Scan for the cell matching the given text and deliver its [x, y] coordinate at center. 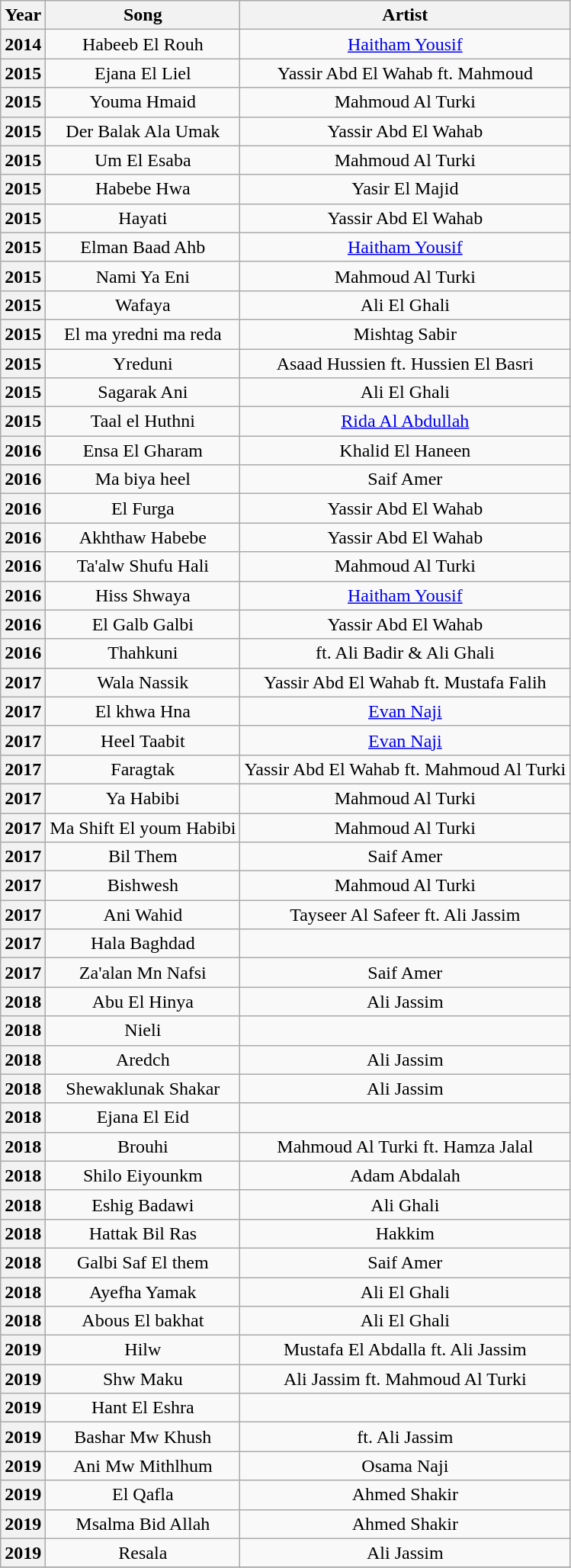
Bil Them [143, 857]
Ani Mw Mithlhum [143, 1466]
ft. Ali Badir & Ali Ghali [406, 653]
Hant El Eshra [143, 1408]
Hakkim [406, 1233]
Galbi Saf El them [143, 1262]
Habebe Hwa [143, 189]
El khwa Hna [143, 711]
Der Balak Ala Umak [143, 131]
Hayati [143, 218]
Mustafa El Abdalla ft. Ali Jassim [406, 1350]
Artist [406, 15]
Aredch [143, 1060]
Shw Maku [143, 1379]
Wala Nassik [143, 682]
Faragtak [143, 769]
Osama Naji [406, 1466]
Ya Habibi [143, 798]
Khalid El Haneen [406, 451]
Hiss Shwaya [143, 595]
Ma Shift El youm Habibi [143, 827]
Yassir Abd El Wahab ft. Mahmoud Al Turki [406, 769]
2014 [23, 44]
Yreduni [143, 364]
Sagarak Ani [143, 393]
Taal el Huthni [143, 422]
Song [143, 15]
Hattak Bil Ras [143, 1233]
Resala [143, 1553]
Mahmoud Al Turki ft. Hamza Jalal [406, 1146]
Yasir El Majid [406, 189]
Um El Esaba [143, 160]
Thahkuni [143, 653]
Rida Al Abdullah [406, 422]
Youma Hmaid [143, 102]
Akhthaw Habebe [143, 537]
Msalma Bid Allah [143, 1524]
Brouhi [143, 1146]
Yassir Abd El Wahab ft. Mahmoud [406, 73]
Hala Baghdad [143, 944]
Shilo Eiyounkm [143, 1175]
Elman Baad Ahb [143, 247]
Tayseer Al Safeer ft. Ali Jassim [406, 915]
Bashar Mw Khush [143, 1437]
El ma yredni ma reda [143, 334]
Year [23, 15]
Nami Ya Eni [143, 276]
Bishwesh [143, 886]
Ma biya heel [143, 479]
Asaad Hussien ft. Hussien El Basri [406, 364]
Ejana El Liel [143, 73]
Nieli [143, 1031]
El Furga [143, 508]
Ali Ghali [406, 1204]
Ali Jassim ft. Mahmoud Al Turki [406, 1379]
Adam Abdalah [406, 1175]
Habeeb El Rouh [143, 44]
El Galb Galbi [143, 624]
Heel Taabit [143, 740]
Eshig Badawi [143, 1204]
Ayefha Yamak [143, 1292]
ft. Ali Jassim [406, 1437]
Ta'alw Shufu Hali [143, 566]
Mishtag Sabir [406, 334]
Abous El bakhat [143, 1321]
Hilw [143, 1350]
Yassir Abd El Wahab ft. Mustafa Falih [406, 682]
Ani Wahid [143, 915]
Ejana El Eid [143, 1117]
El Qafla [143, 1495]
Shewaklunak Shakar [143, 1089]
Wafaya [143, 305]
Abu El Hinya [143, 1002]
Ensa El Gharam [143, 451]
Za'alan Mn Nafsi [143, 973]
